For the text-containing cell, return its midpoint in [X, Y] coordinate format. 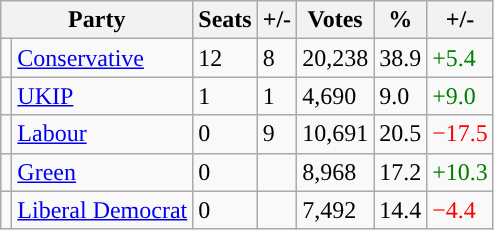
Liberal Democrat [102, 210]
−4.4 [460, 210]
Labour [102, 134]
17.2 [400, 172]
−17.5 [460, 134]
10,691 [336, 134]
7,492 [336, 210]
4,690 [336, 96]
12 [225, 58]
20,238 [336, 58]
UKIP [102, 96]
Seats [225, 20]
38.9 [400, 58]
8 [276, 58]
+5.4 [460, 58]
20.5 [400, 134]
9 [276, 134]
Party [97, 20]
+9.0 [460, 96]
14.4 [400, 210]
+10.3 [460, 172]
Conservative [102, 58]
Green [102, 172]
9.0 [400, 96]
Votes [336, 20]
8,968 [336, 172]
% [400, 20]
